For the text-containing cell, return its midpoint in (x, y) coordinate format. 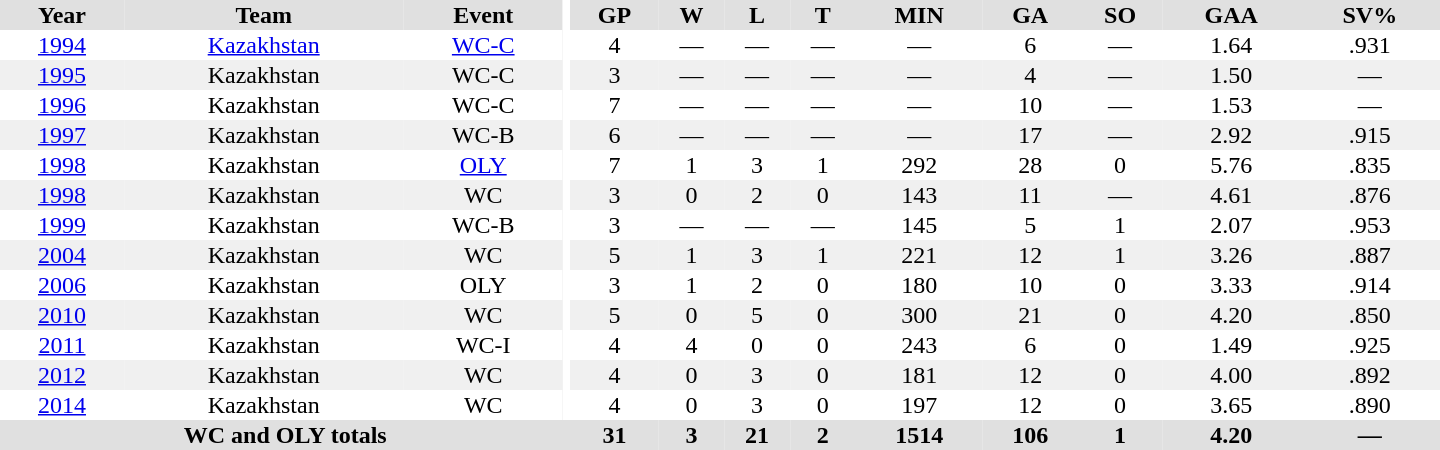
28 (1030, 165)
SO (1120, 15)
.931 (1370, 45)
WC and OLY totals (285, 435)
.876 (1370, 195)
GA (1030, 15)
T (823, 15)
GP (614, 15)
2.92 (1232, 135)
Event (483, 15)
1996 (62, 105)
.890 (1370, 405)
Year (62, 15)
221 (920, 255)
W (692, 15)
145 (920, 225)
2010 (62, 315)
Team (264, 15)
243 (920, 345)
SV% (1370, 15)
3.26 (1232, 255)
1.64 (1232, 45)
1.50 (1232, 75)
181 (920, 375)
180 (920, 285)
143 (920, 195)
1994 (62, 45)
300 (920, 315)
WC-I (483, 345)
GAA (1232, 15)
MIN (920, 15)
2004 (62, 255)
.915 (1370, 135)
1997 (62, 135)
.892 (1370, 375)
2011 (62, 345)
31 (614, 435)
.835 (1370, 165)
197 (920, 405)
11 (1030, 195)
2.07 (1232, 225)
.953 (1370, 225)
17 (1030, 135)
.914 (1370, 285)
1999 (62, 225)
1.53 (1232, 105)
1514 (920, 435)
.887 (1370, 255)
106 (1030, 435)
2014 (62, 405)
5.76 (1232, 165)
4.61 (1232, 195)
3.33 (1232, 285)
.925 (1370, 345)
L (757, 15)
2012 (62, 375)
1995 (62, 75)
2006 (62, 285)
1.49 (1232, 345)
4.00 (1232, 375)
292 (920, 165)
.850 (1370, 315)
3.65 (1232, 405)
